Return (x, y) of the center of cell containing provided text 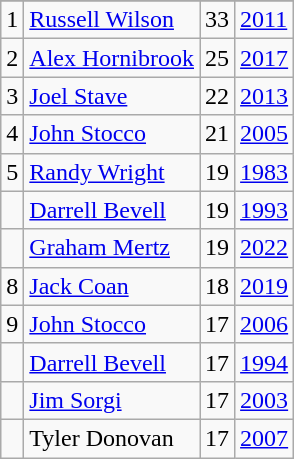
2007 (264, 438)
22 (218, 96)
Graham Mertz (112, 248)
Jim Sorgi (112, 400)
1 (12, 20)
2019 (264, 286)
2017 (264, 58)
2022 (264, 248)
5 (12, 172)
8 (12, 286)
2005 (264, 134)
Alex Hornibrook (112, 58)
21 (218, 134)
2003 (264, 400)
25 (218, 58)
Tyler Donovan (112, 438)
1983 (264, 172)
4 (12, 134)
2011 (264, 20)
Jack Coan (112, 286)
33 (218, 20)
9 (12, 324)
Joel Stave (112, 96)
1994 (264, 362)
1993 (264, 210)
2013 (264, 96)
Randy Wright (112, 172)
18 (218, 286)
Russell Wilson (112, 20)
2 (12, 58)
2006 (264, 324)
3 (12, 96)
